Locate the cell with the specified text and output its [x, y] center coordinate. 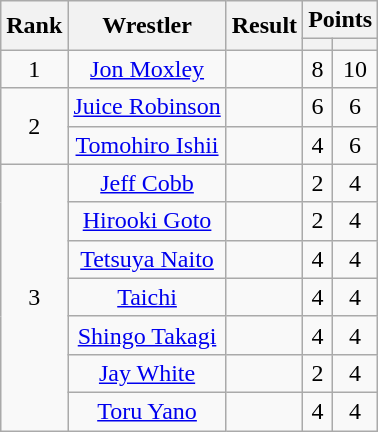
Toru Yano [147, 411]
Hirooki Goto [147, 221]
1 [34, 69]
Taichi [147, 297]
Jeff Cobb [147, 183]
Jon Moxley [147, 69]
Wrestler [147, 26]
Result [264, 26]
Tetsuya Naito [147, 259]
10 [354, 69]
Juice Robinson [147, 107]
Points [340, 20]
Shingo Takagi [147, 335]
Jay White [147, 373]
3 [34, 297]
Rank [34, 26]
Tomohiro Ishii [147, 145]
8 [318, 69]
